Pinpoint the cell where the given text exists, returning its [x, y] midpoint coordinate. 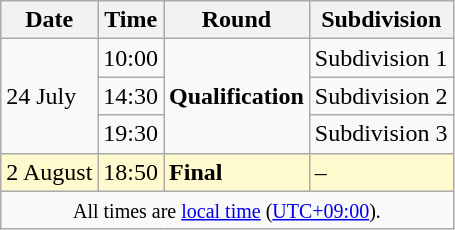
Final [237, 172]
Time [131, 20]
18:50 [131, 172]
Qualification [237, 96]
Subdivision 1 [381, 58]
– [381, 172]
Date [50, 20]
Round [237, 20]
All times are local time (UTC+09:00). [227, 210]
14:30 [131, 96]
Subdivision [381, 20]
10:00 [131, 58]
2 August [50, 172]
19:30 [131, 134]
Subdivision 2 [381, 96]
24 July [50, 96]
Subdivision 3 [381, 134]
